Search for the cell housing the specified text and yield its (x, y) center coordinate. 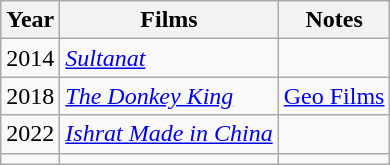
The Donkey King (169, 96)
Sultanat (169, 58)
Geo Films (334, 96)
2018 (30, 96)
2014 (30, 58)
Notes (334, 20)
Films (169, 20)
2022 (30, 134)
Ishrat Made in China (169, 134)
Year (30, 20)
